Return (X, Y) of the center of cell containing provided text 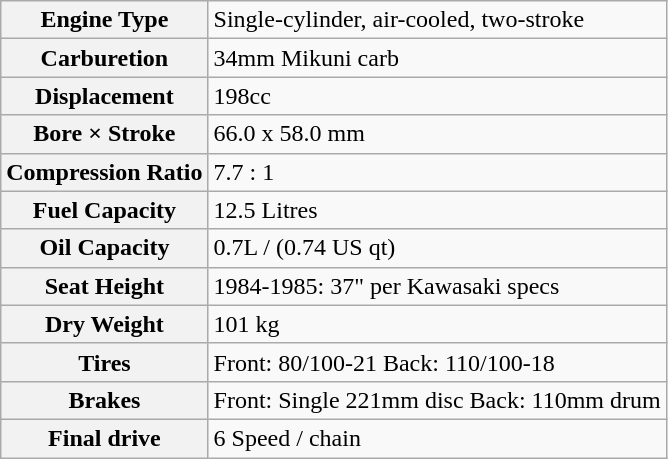
198cc (437, 96)
Dry Weight (104, 324)
Single-cylinder, air-cooled, two-stroke (437, 20)
Seat Height (104, 286)
101 kg (437, 324)
Brakes (104, 400)
Compression Ratio (104, 172)
12.5 Litres (437, 210)
Fuel Capacity (104, 210)
Tires (104, 362)
7.7 : 1 (437, 172)
6 Speed / chain (437, 438)
Final drive (104, 438)
Bore × Stroke (104, 134)
1984-1985: 37" per Kawasaki specs (437, 286)
0.7L / (0.74 US qt) (437, 248)
Front: 80/100-21 Back: 110/100-18 (437, 362)
34mm Mikuni carb (437, 58)
Carburetion (104, 58)
Engine Type (104, 20)
Oil Capacity (104, 248)
Front: Single 221mm disc Back: 110mm drum (437, 400)
66.0 x 58.0 mm (437, 134)
Displacement (104, 96)
